Return (X, Y) of the center of cell containing provided text 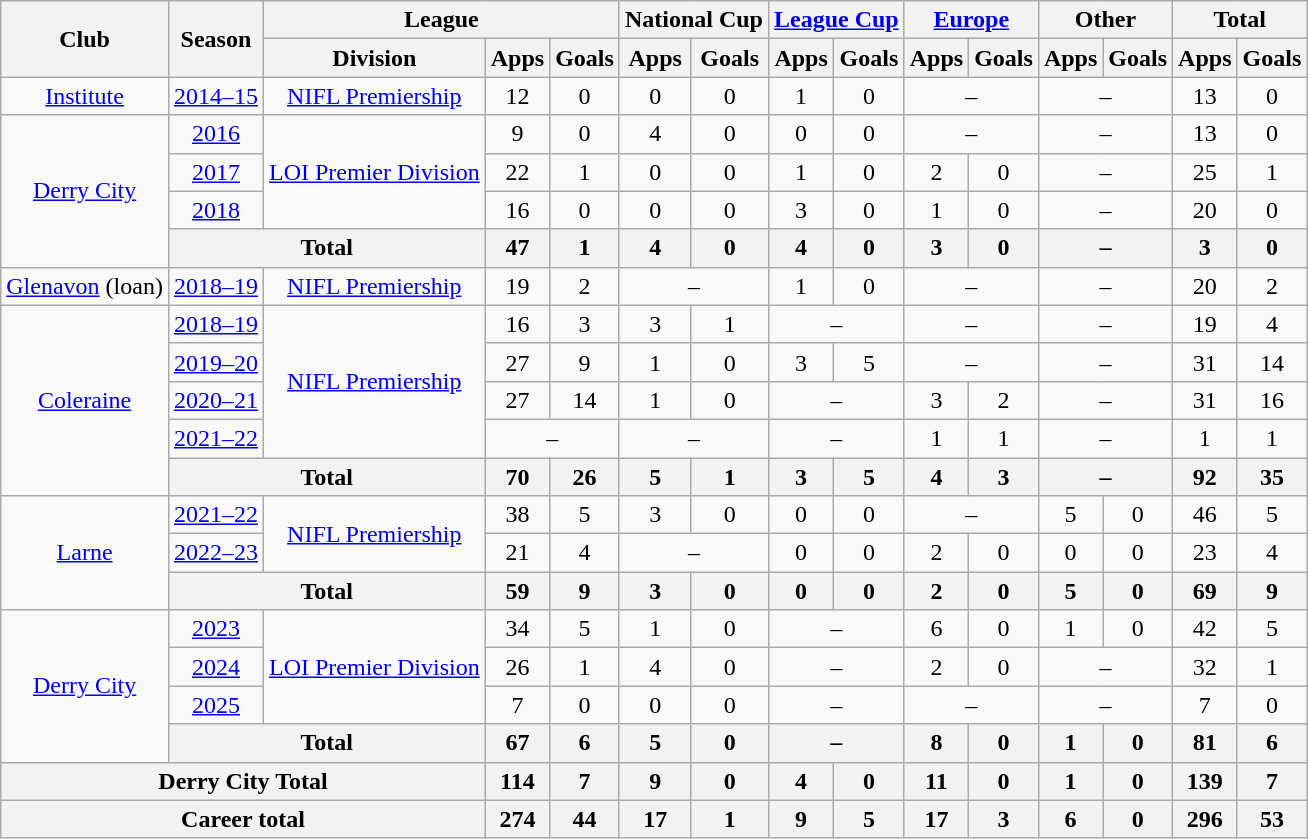
25 (1205, 172)
8 (936, 743)
Season (216, 39)
2023 (216, 629)
2017 (216, 172)
Europe (971, 20)
2020–21 (216, 400)
139 (1205, 781)
11 (936, 781)
70 (517, 477)
Career total (243, 819)
46 (1205, 515)
2019–20 (216, 362)
53 (1272, 819)
League (441, 20)
35 (1272, 477)
22 (517, 172)
2024 (216, 667)
12 (517, 96)
Club (85, 39)
296 (1205, 819)
23 (1205, 553)
274 (517, 819)
Division (374, 58)
42 (1205, 629)
Institute (85, 96)
League Cup (836, 20)
38 (517, 515)
Derry City Total (243, 781)
Glenavon (loan) (85, 286)
67 (517, 743)
34 (517, 629)
114 (517, 781)
2018 (216, 210)
81 (1205, 743)
69 (1205, 591)
2025 (216, 705)
National Cup (694, 20)
2014–15 (216, 96)
92 (1205, 477)
Larne (85, 553)
21 (517, 553)
Other (1105, 20)
59 (517, 591)
44 (585, 819)
2016 (216, 134)
Coleraine (85, 400)
32 (1205, 667)
2022–23 (216, 553)
47 (517, 248)
